Identify which cell holds the provided text, then report its [x, y] central coordinate. 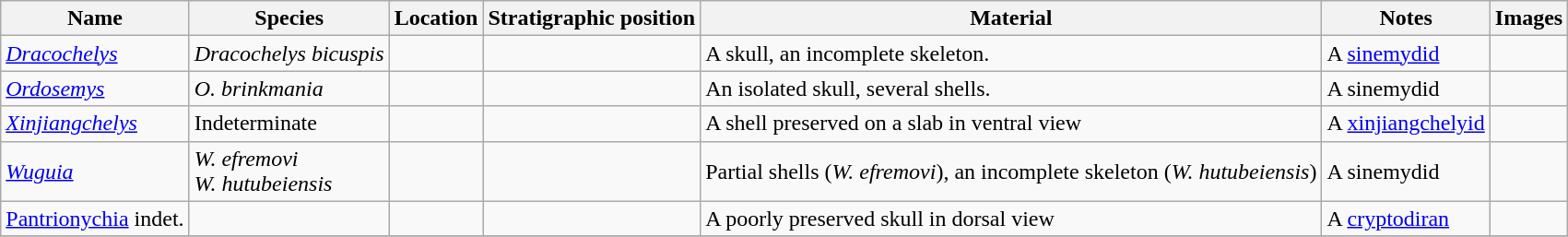
O. brinkmania [289, 89]
Dracochelys bicuspis [289, 53]
Partial shells (W. efremovi), an incomplete skeleton (W. hutubeiensis) [1011, 172]
Location [436, 18]
Material [1011, 18]
A shell preserved on a slab in ventral view [1011, 124]
A skull, an incomplete skeleton. [1011, 53]
Wuguia [95, 172]
A xinjiangchelyid [1406, 124]
Ordosemys [95, 89]
An isolated skull, several shells. [1011, 89]
Pantrionychia indet. [95, 219]
A cryptodiran [1406, 219]
A poorly preserved skull in dorsal view [1011, 219]
Notes [1406, 18]
Images [1528, 18]
Xinjiangchelys [95, 124]
Species [289, 18]
Dracochelys [95, 53]
Indeterminate [289, 124]
W. efremoviW. hutubeiensis [289, 172]
Stratigraphic position [592, 18]
Name [95, 18]
